Detect which cell encompasses the target text, then output its [x, y] center coordinate. 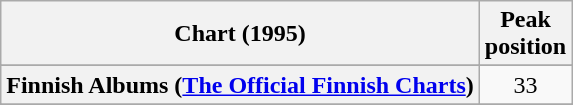
Peakposition [525, 34]
Chart (1995) [240, 34]
Finnish Albums (The Official Finnish Charts) [240, 85]
33 [525, 85]
